Scan for the cell matching the given text and deliver its (x, y) coordinate at center. 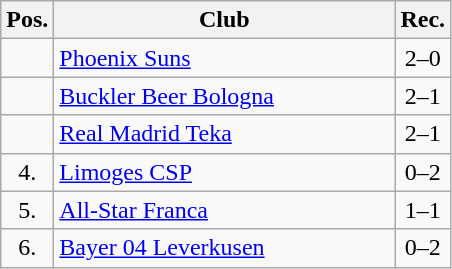
Club (224, 20)
Phoenix Suns (224, 58)
Buckler Beer Bologna (224, 96)
4. (28, 172)
2–0 (423, 58)
Rec. (423, 20)
Real Madrid Teka (224, 134)
1–1 (423, 210)
5. (28, 210)
Bayer 04 Leverkusen (224, 248)
All-Star Franca (224, 210)
6. (28, 248)
Limoges CSP (224, 172)
Pos. (28, 20)
